Determine the [X, Y] coordinate at the center of the cell enclosing the given text.  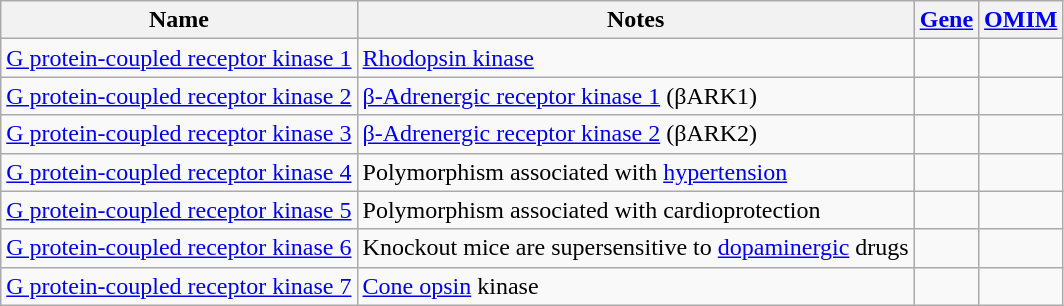
G protein-coupled receptor kinase 5 [179, 210]
β-Adrenergic receptor kinase 1 (βARK1) [636, 96]
G protein-coupled receptor kinase 2 [179, 96]
Rhodopsin kinase [636, 58]
G protein-coupled receptor kinase 1 [179, 58]
G protein-coupled receptor kinase 4 [179, 172]
G protein-coupled receptor kinase 6 [179, 248]
Polymorphism associated with cardioprotection [636, 210]
Name [179, 20]
Cone opsin kinase [636, 286]
G protein-coupled receptor kinase 3 [179, 134]
Polymorphism associated with hypertension [636, 172]
Knockout mice are supersensitive to dopaminergic drugs [636, 248]
G protein-coupled receptor kinase 7 [179, 286]
OMIM [1021, 20]
Notes [636, 20]
Gene [946, 20]
β-Adrenergic receptor kinase 2 (βARK2) [636, 134]
